Return the [x, y] coordinate for the center point of the cell that contains the specified text.  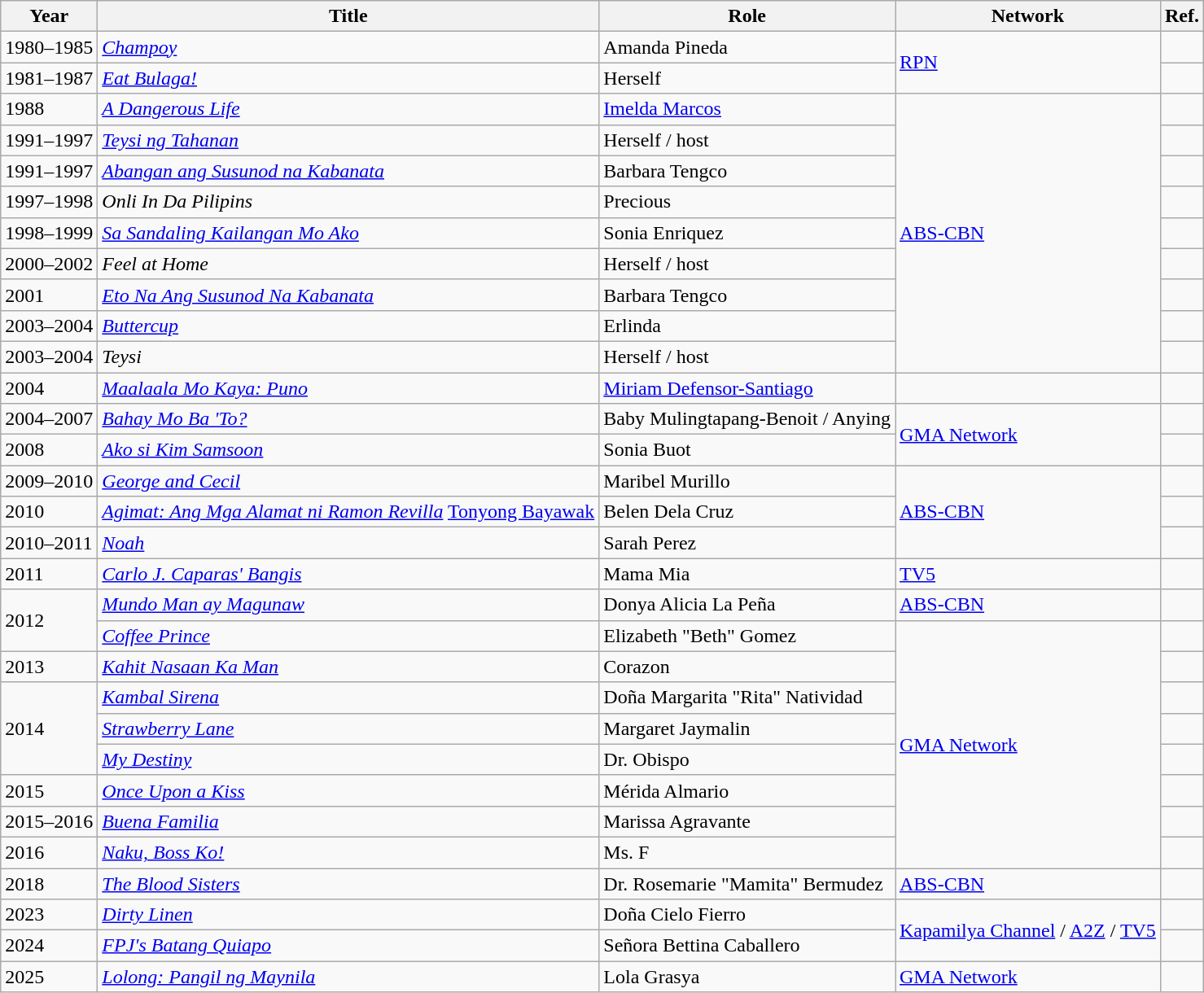
1998–1999 [49, 233]
Donya Alicia La Peña [747, 605]
2025 [49, 977]
Agimat: Ang Mga Alamat ni Ramon Revilla Tonyong Bayawak [348, 512]
Maribel Murillo [747, 481]
2012 [49, 620]
Dr. Obispo [747, 759]
Dr. Rosemarie "Mamita" Bermudez [747, 883]
Onli In Da Pilipins [348, 202]
Mérida Almario [747, 790]
2009–2010 [49, 481]
Eto Na Ang Susunod Na Kabanata [348, 295]
Señora Bettina Caballero [747, 946]
Baby Mulingtapang-Benoit / Anying [747, 419]
RPN [1028, 63]
Belen Dela Cruz [747, 512]
FPJ's Batang Quiapo [348, 946]
2010 [49, 512]
Bahay Mo Ba 'To? [348, 419]
2011 [49, 574]
Precious [747, 202]
Champoy [348, 47]
Mundo Man ay Magunaw [348, 605]
Title [348, 16]
Doña Margarita "Rita" Natividad [747, 698]
Miriam Defensor-Santiago [747, 388]
Abangan ang Susunod na Kabanata [348, 171]
Ref. [1182, 16]
Elizabeth "Beth" Gomez [747, 636]
Herself [747, 78]
The Blood Sisters [348, 883]
2013 [49, 667]
Marissa Agravante [747, 821]
Imelda Marcos [747, 109]
Lolong: Pangil ng Maynila [348, 977]
George and Cecil [348, 481]
2004–2007 [49, 419]
2001 [49, 295]
A Dangerous Life [348, 109]
Kapamilya Channel / A2Z / TV5 [1028, 930]
2010–2011 [49, 543]
2015–2016 [49, 821]
Buena Familia [348, 821]
Coffee Prince [348, 636]
2000–2002 [49, 264]
Kambal Sirena [348, 698]
Sonia Enriquez [747, 233]
Ms. F [747, 852]
Doña Cielo Fierro [747, 915]
Dirty Linen [348, 915]
Sa Sandaling Kailangan Mo Ako [348, 233]
Role [747, 16]
Noah [348, 543]
TV5 [1028, 574]
2023 [49, 915]
Buttercup [348, 326]
Lola Grasya [747, 977]
Naku, Boss Ko! [348, 852]
1980–1985 [49, 47]
1997–1998 [49, 202]
Strawberry Lane [348, 728]
1988 [49, 109]
2014 [49, 728]
Kahit Nasaan Ka Man [348, 667]
Corazon [747, 667]
Margaret Jaymalin [747, 728]
Sarah Perez [747, 543]
2016 [49, 852]
2008 [49, 450]
Erlinda [747, 326]
2015 [49, 790]
2024 [49, 946]
1981–1987 [49, 78]
2018 [49, 883]
Mama Mia [747, 574]
Teysi ng Tahanan [348, 140]
Teysi [348, 357]
Carlo J. Caparas' Bangis [348, 574]
Year [49, 16]
My Destiny [348, 759]
Network [1028, 16]
Sonia Buot [747, 450]
Ako si Kim Samsoon [348, 450]
Amanda Pineda [747, 47]
Feel at Home [348, 264]
Once Upon a Kiss [348, 790]
Maalaala Mo Kaya: Puno [348, 388]
2004 [49, 388]
Eat Bulaga! [348, 78]
